Provide the [x, y] coordinate of the cell's center where the given text is located.  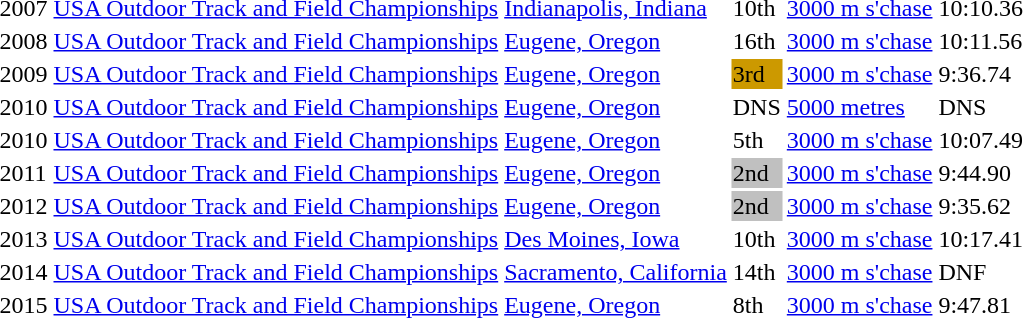
10th [756, 239]
14th [756, 272]
Des Moines, Iowa [616, 239]
5000 metres [860, 107]
3rd [756, 74]
Sacramento, California [616, 272]
DNS [756, 107]
5th [756, 140]
16th [756, 41]
